Return (X, Y) of the center of cell containing provided text 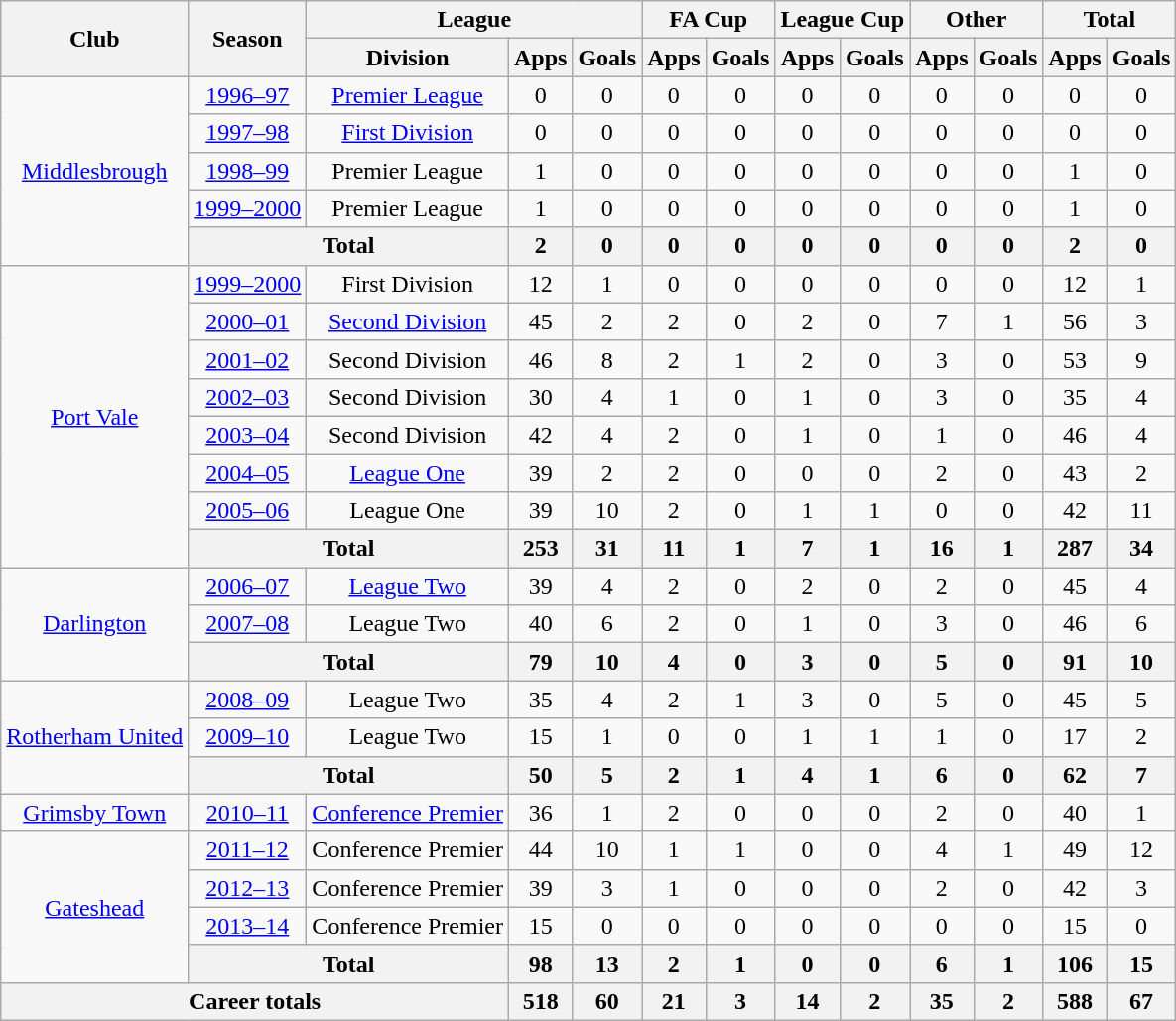
91 (1075, 662)
44 (540, 850)
2010–11 (248, 813)
2002–03 (248, 397)
2011–12 (248, 850)
Gateshead (95, 907)
1996–97 (248, 95)
2009–10 (248, 737)
2000–01 (248, 321)
Career totals (255, 1001)
14 (808, 1001)
2004–05 (248, 473)
2013–14 (248, 926)
287 (1075, 549)
2007–08 (248, 624)
30 (540, 397)
League Cup (843, 20)
FA Cup (709, 20)
36 (540, 813)
2005–06 (248, 511)
62 (1075, 775)
1998–99 (248, 171)
34 (1141, 549)
9 (1141, 359)
16 (942, 549)
Division (408, 58)
21 (674, 1001)
60 (607, 1001)
17 (1075, 737)
Grimsby Town (95, 813)
Rotherham United (95, 737)
50 (540, 775)
Darlington (95, 624)
49 (1075, 850)
2008–09 (248, 700)
588 (1075, 1001)
Other (977, 20)
Middlesbrough (95, 171)
56 (1075, 321)
53 (1075, 359)
253 (540, 549)
8 (607, 359)
31 (607, 549)
79 (540, 662)
98 (540, 963)
2006–07 (248, 586)
2003–04 (248, 435)
2012–13 (248, 888)
Club (95, 39)
67 (1141, 1001)
106 (1075, 963)
518 (540, 1001)
Port Vale (95, 416)
Season (248, 39)
League (474, 20)
1997–98 (248, 133)
2001–02 (248, 359)
13 (607, 963)
43 (1075, 473)
